From the cell containing the given text, extract its center point as (X, Y) coordinate. 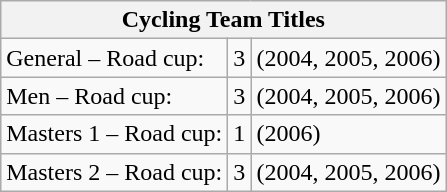
(2006) (348, 134)
Men – Road cup: (114, 96)
Masters 1 – Road cup: (114, 134)
Masters 2 – Road cup: (114, 172)
General – Road cup: (114, 58)
Cycling Team Titles (224, 20)
1 (240, 134)
